Scan for the cell matching the given text and deliver its [X, Y] coordinate at center. 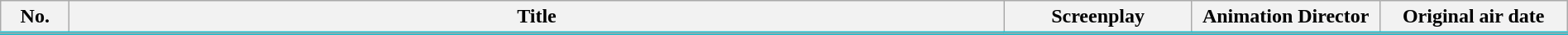
Original air date [1474, 17]
Screenplay [1098, 17]
Title [537, 17]
Animation Director [1285, 17]
No. [35, 17]
